Detect which cell encompasses the target text, then output its (x, y) center coordinate. 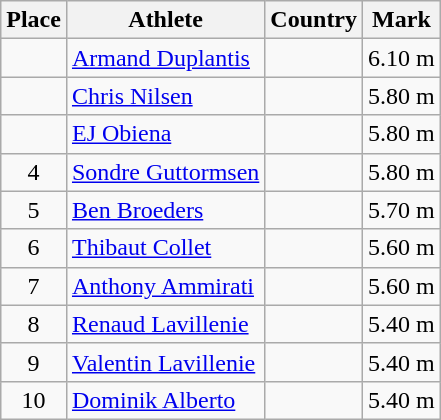
Ben Broeders (165, 210)
10 (34, 400)
Athlete (165, 20)
Thibaut Collet (165, 248)
Dominik Alberto (165, 400)
Mark (402, 20)
8 (34, 324)
Valentin Lavillenie (165, 362)
5 (34, 210)
9 (34, 362)
Sondre Guttormsen (165, 172)
Anthony Ammirati (165, 286)
Chris Nilsen (165, 96)
Renaud Lavillenie (165, 324)
6 (34, 248)
Place (34, 20)
6.10 m (402, 58)
Armand Duplantis (165, 58)
EJ Obiena (165, 134)
7 (34, 286)
5.70 m (402, 210)
Country (314, 20)
4 (34, 172)
